Return the (x, y) coordinate for the center point of the cell that contains the specified text.  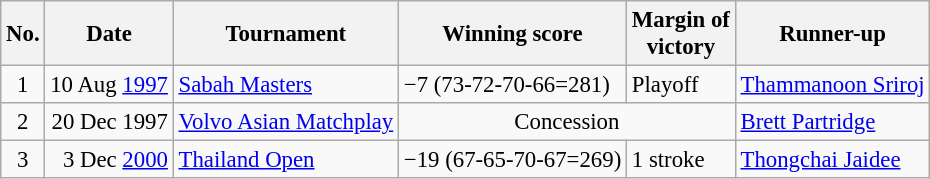
3 Dec 2000 (109, 160)
Volvo Asian Matchplay (286, 122)
Tournament (286, 34)
1 stroke (682, 160)
3 (23, 160)
Thongchai Jaidee (832, 160)
−7 (73-72-70-66=281) (513, 85)
Sabah Masters (286, 85)
Brett Partridge (832, 122)
1 (23, 85)
No. (23, 34)
Thailand Open (286, 160)
20 Dec 1997 (109, 122)
Date (109, 34)
Margin ofvictory (682, 34)
Concession (568, 122)
Winning score (513, 34)
2 (23, 122)
10 Aug 1997 (109, 85)
Playoff (682, 85)
Runner-up (832, 34)
Thammanoon Sriroj (832, 85)
−19 (67-65-70-67=269) (513, 160)
